Extract the (X, Y) coordinate from the center of the cell holding the provided text.  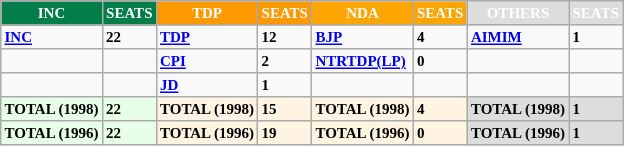
AIMIM (518, 37)
2 (285, 61)
19 (285, 133)
CPI (207, 61)
NDA (363, 13)
JD (207, 85)
15 (285, 109)
OTHERS (518, 13)
12 (285, 37)
NTRTDP(LP) (363, 61)
BJP (363, 37)
